Search for the cell housing the specified text and yield its (x, y) center coordinate. 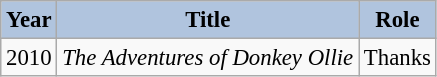
The Adventures of Donkey Ollie (208, 58)
2010 (29, 58)
Title (208, 20)
Role (398, 20)
Year (29, 20)
Thanks (398, 58)
